Pinpoint the cell where the given text exists, returning its [x, y] midpoint coordinate. 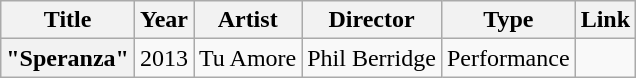
Performance [508, 58]
2013 [164, 58]
"Speranza" [68, 58]
Director [372, 20]
Artist [248, 20]
Year [164, 20]
Tu Amore [248, 58]
Title [68, 20]
Type [508, 20]
Link [605, 20]
Phil Berridge [372, 58]
